Return the (X, Y) coordinate for the center point of the cell that contains the specified text.  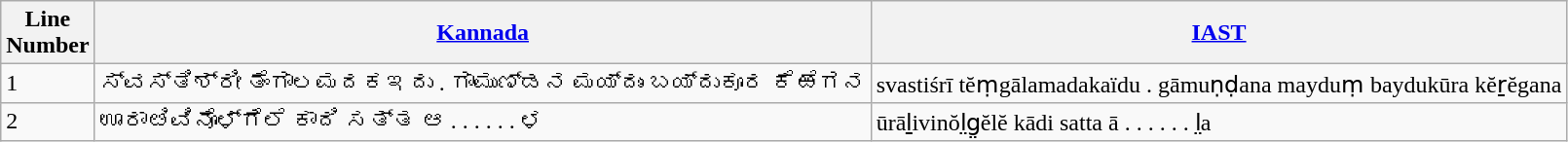
svastiśrī tĕṃgālamadakaïdu . gāmuṇḍana mayduṃ baydukūra kĕṟĕgana (1219, 84)
2 (48, 122)
LineNumber (48, 33)
ūrāḻivinŏl̤g̤ĕlĕ kādi satta ā . . . . . . l̤a (1219, 122)
ಸ್ವಸ್ತಿಶ್ರೀ ತೆಂಗಾಲಮದಕಇದು . ಗಾಮುಣ್ಡನ ಮಯ್ದುಂ ಬಯ್ದುಕೂರ ಕೆಱೆಗನ (483, 84)
Kannada (483, 33)
IAST (1219, 33)
ಊರಾೞಿವಿನೊಳ್ಗೆಲೆ ಕಾದಿ ಸತ್ತ ಆ . . . . . . ಳ (483, 122)
1 (48, 84)
